Locate the cell with the specified text and output its [x, y] center coordinate. 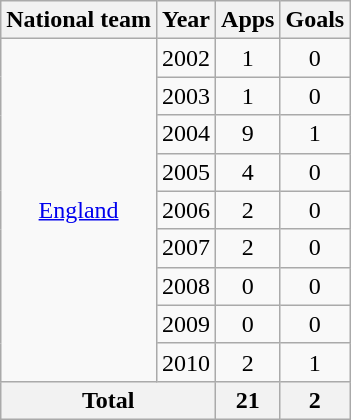
2003 [186, 96]
2005 [186, 172]
Total [108, 400]
4 [248, 172]
2008 [186, 286]
England [79, 210]
Year [186, 20]
National team [79, 20]
Apps [248, 20]
2002 [186, 58]
2004 [186, 134]
Goals [315, 20]
21 [248, 400]
2009 [186, 324]
2010 [186, 362]
2006 [186, 210]
9 [248, 134]
2007 [186, 248]
